Provide the [x, y] coordinate of the cell's center where the given text is located.  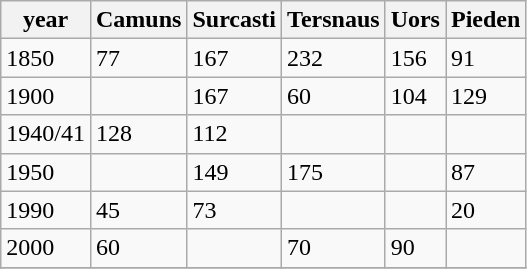
156 [415, 58]
175 [334, 172]
Tersnaus [334, 20]
70 [334, 248]
129 [486, 96]
73 [234, 210]
1850 [46, 58]
90 [415, 248]
87 [486, 172]
Camuns [138, 20]
2000 [46, 248]
112 [234, 134]
91 [486, 58]
1940/41 [46, 134]
Uors [415, 20]
77 [138, 58]
232 [334, 58]
104 [415, 96]
Surcasti [234, 20]
149 [234, 172]
Pieden [486, 20]
20 [486, 210]
1900 [46, 96]
1990 [46, 210]
128 [138, 134]
1950 [46, 172]
year [46, 20]
45 [138, 210]
